Search for the cell housing the specified text and yield its [x, y] center coordinate. 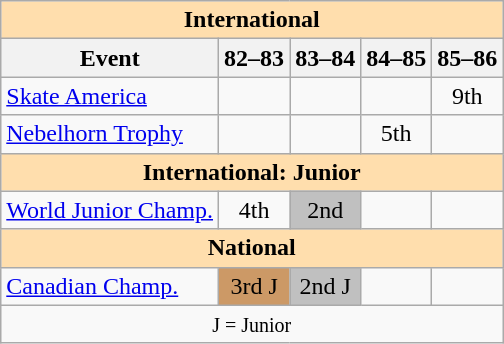
2nd [326, 210]
2nd J [326, 286]
82–83 [254, 58]
International [252, 20]
International: Junior [252, 172]
Event [110, 58]
3rd J [254, 286]
9th [468, 96]
4th [254, 210]
National [252, 248]
5th [396, 134]
J = Junior [252, 324]
85–86 [468, 58]
84–85 [396, 58]
Skate America [110, 96]
Canadian Champ. [110, 286]
World Junior Champ. [110, 210]
Nebelhorn Trophy [110, 134]
83–84 [326, 58]
